From the cell containing the given text, extract its center point as [x, y] coordinate. 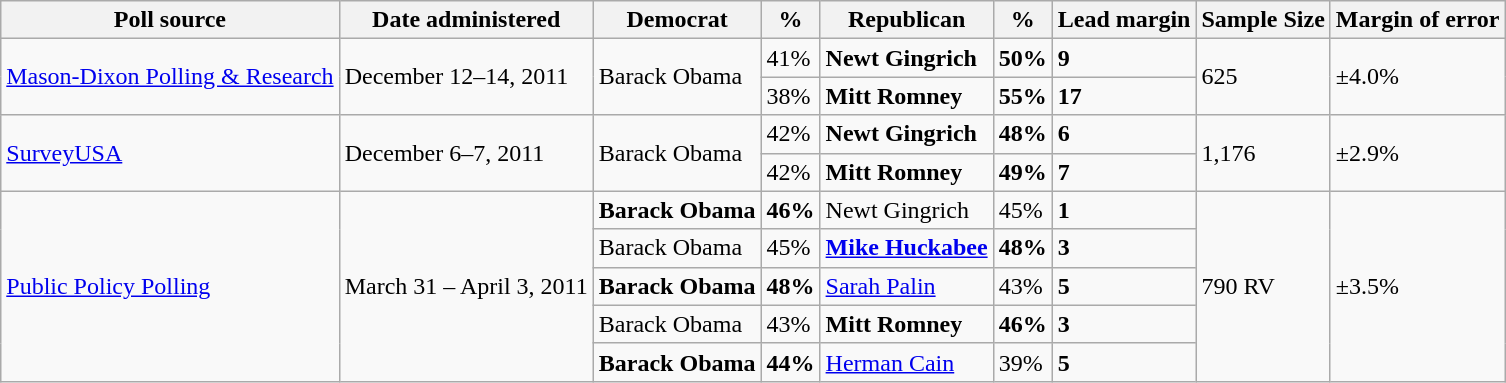
Date administered [466, 20]
7 [1124, 172]
December 6–7, 2011 [466, 153]
±4.0% [1418, 77]
Mason-Dixon Polling & Research [170, 77]
1 [1124, 210]
±3.5% [1418, 286]
Mike Huckabee [906, 248]
±2.9% [1418, 153]
39% [1022, 362]
December 12–14, 2011 [466, 77]
44% [790, 362]
SurveyUSA [170, 153]
790 RV [1263, 286]
41% [790, 58]
49% [1022, 172]
50% [1022, 58]
Poll source [170, 20]
38% [790, 96]
6 [1124, 134]
Margin of error [1418, 20]
17 [1124, 96]
Public Policy Polling [170, 286]
55% [1022, 96]
Herman Cain [906, 362]
Sarah Palin [906, 286]
Republican [906, 20]
March 31 – April 3, 2011 [466, 286]
625 [1263, 77]
9 [1124, 58]
Democrat [677, 20]
Lead margin [1124, 20]
1,176 [1263, 153]
Sample Size [1263, 20]
